Scan for the cell matching the given text and deliver its [X, Y] coordinate at center. 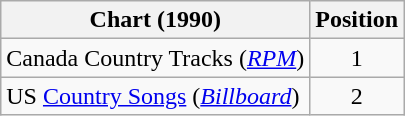
Chart (1990) [156, 20]
1 [357, 58]
US Country Songs (Billboard) [156, 96]
Position [357, 20]
2 [357, 96]
Canada Country Tracks (RPM) [156, 58]
